Find where the given text appears and provide that cell's center as (x, y) coordinate. 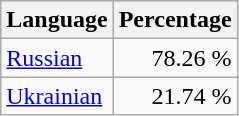
78.26 % (175, 58)
Ukrainian (57, 96)
Percentage (175, 20)
Language (57, 20)
Russian (57, 58)
21.74 % (175, 96)
